Search for the cell housing the specified text and yield its [X, Y] center coordinate. 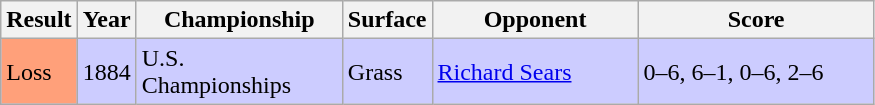
Loss [39, 72]
Result [39, 20]
Surface [387, 20]
Score [756, 20]
0–6, 6–1, 0–6, 2–6 [756, 72]
Grass [387, 72]
1884 [106, 72]
Richard Sears [535, 72]
Opponent [535, 20]
Year [106, 20]
U.S. Championships [239, 72]
Championship [239, 20]
